Pinpoint the cell where the given text exists, returning its [x, y] midpoint coordinate. 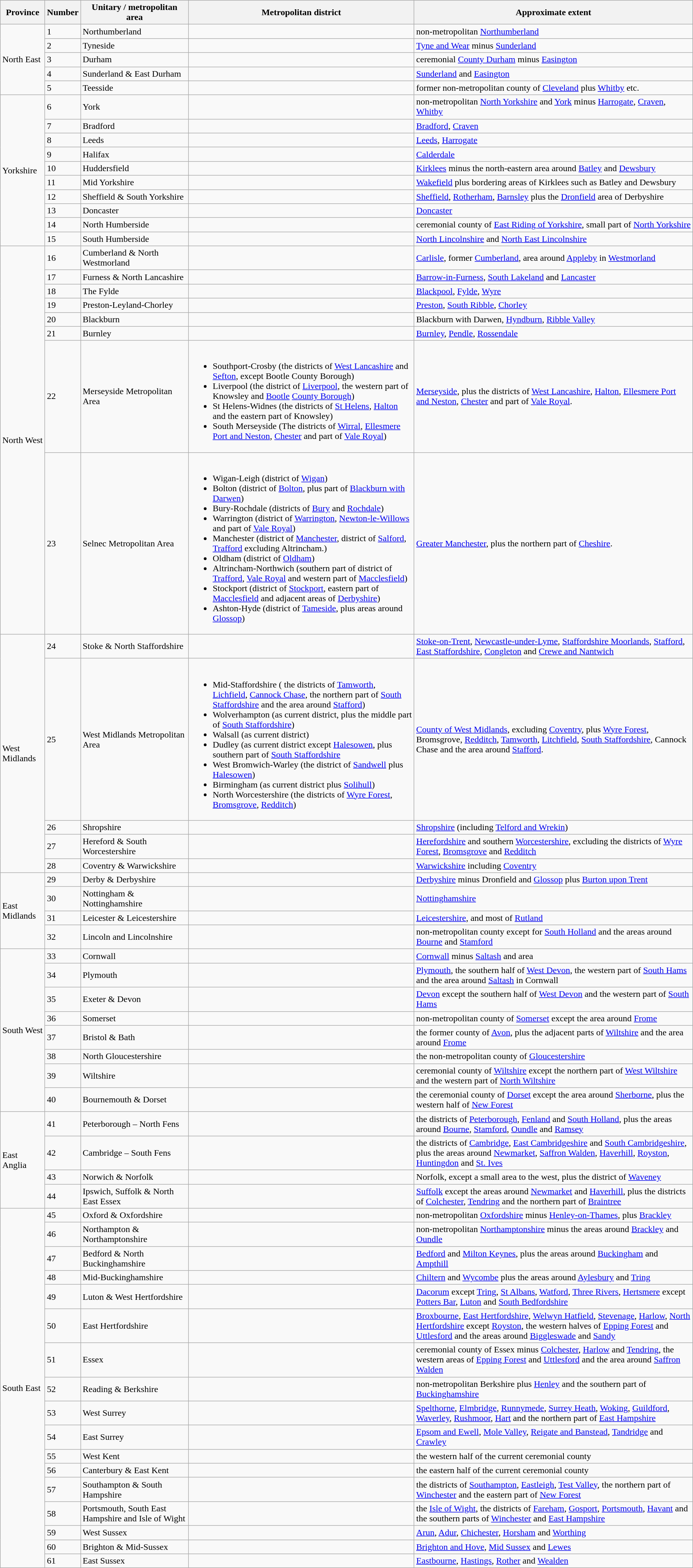
Preston-Leyland-Chorley [135, 305]
Northumberland [135, 31]
46 [63, 1234]
Southampton & South Hampshire [135, 1489]
19 [63, 305]
West Surrey [135, 1413]
Yorkshire [23, 170]
West Sussex [135, 1532]
Cambridge – South Fens [135, 1153]
Stoke-on-Trent, Newcastle-under-Lyme, Staffordshire Moorlands, Stafford, East Staffordshire, Congleton and Crewe and Nantwich [553, 646]
Brighton & Mid-Sussex [135, 1547]
Province [23, 13]
Bradford [135, 126]
Chiltern and Wycombe plus the areas around Aylesbury and Tring [553, 1278]
Selnec Metropolitan Area [135, 543]
Blackburn with Darwen, Hyndburn, Ribble Valley [553, 319]
Unitary / metropolitan area [135, 13]
Reading & Berkshire [135, 1389]
21 [63, 333]
10 [63, 168]
14 [63, 225]
Sunderland & East Durham [135, 74]
Leeds [135, 140]
the western half of the current ceremonial county [553, 1456]
Plymouth [135, 975]
Burnley, Pendle, Rossendale [553, 333]
North West [23, 440]
Suffolk except the areas around Newmarket and Haverhill, plus the districts of Colchester, Tendring and the northern part of Braintree [553, 1196]
Ipswich, Suffolk & North East Essex [135, 1196]
Brighton and Hove, Mid Sussex and Lewes [553, 1547]
Greater Manchester, plus the northern part of Cheshire. [553, 543]
56 [63, 1470]
Barrow-in-Furness, South Lakeland and Lancaster [553, 277]
Tyneside [135, 46]
Cumberland & North Westmorland [135, 258]
North Humberside [135, 225]
Bournemouth & Dorset [135, 1099]
29 [63, 880]
Blackpool, Fylde, Wyre [553, 291]
Arun, Adur, Chichester, Horsham and Worthing [553, 1532]
61 [63, 1561]
Bradford, Craven [553, 126]
Preston, South Ribble, Chorley [553, 305]
27 [63, 846]
Norfolk, except a small area to the west, plus the district of Waveney [553, 1177]
Bristol & Bath [135, 1037]
the Isle of Wight, the districts of Fareham, Gosport, Portsmouth, Havant and the southern parts of Winchester and East Hampshire [553, 1514]
East Midlands [23, 911]
39 [63, 1076]
45 [63, 1215]
Approximate extent [553, 13]
26 [63, 827]
28 [63, 866]
North Lincolnshire and North East Lincolnshire [553, 239]
Durham [135, 60]
40 [63, 1099]
12 [63, 197]
ceremonial County Durham minus Easington [553, 60]
Bedford & North Buckinghamshire [135, 1259]
Shropshire (including Telford and Wrekin) [553, 827]
Nottingham & Nottinghamshire [135, 899]
Cornwall [135, 956]
18 [63, 291]
Leicestershire, and most of Rutland [553, 918]
Herefordshire and southern Worcestershire, excluding the districts of Wyre Forest, Bromsgrove and Redditch [553, 846]
Wiltshire [135, 1076]
South East [23, 1388]
East Hertfordshire [135, 1326]
Wakefield plus bordering areas of Kirklees such as Batley and Dewsbury [553, 182]
the ceremonial county of Dorset except the area around Sherborne, plus the western half of New Forest [553, 1099]
York [135, 107]
Calderdale [553, 154]
35 [63, 999]
37 [63, 1037]
34 [63, 975]
Blackburn [135, 319]
Sheffield & South Yorkshire [135, 197]
Devon except the southern half of West Devon and the western part of South Hams [553, 999]
Lincoln and Lincolnshire [135, 937]
Portsmouth, South East Hampshire and Isle of Wight [135, 1514]
30 [63, 899]
51 [63, 1360]
Teesside [135, 88]
55 [63, 1456]
57 [63, 1489]
49 [63, 1296]
East Surrey [135, 1437]
5 [63, 88]
25 [63, 739]
Merseyside, plus the districts of West Lancashire, Halton, Ellesmere Port and Neston, Chester and part of Vale Royal. [553, 396]
Essex [135, 1360]
58 [63, 1514]
North East [23, 60]
North Gloucestershire [135, 1056]
Burnley [135, 333]
Mid Yorkshire [135, 182]
Leeds, Harrogate [553, 140]
ceremonial county of Wiltshire except the northern part of West Wiltshire and the western part of North Wiltshire [553, 1076]
47 [63, 1259]
South Humberside [135, 239]
Shropshire [135, 827]
60 [63, 1547]
the non-metropolitan county of Gloucestershire [553, 1056]
Hereford & South Worcestershire [135, 846]
former non-metropolitan county of Cleveland plus Whitby etc. [553, 88]
East Anglia [23, 1160]
non-metropolitan Oxfordshire minus Henley-on-Thames, plus Brackley [553, 1215]
Luton & West Hertfordshire [135, 1296]
Oxford & Oxfordshire [135, 1215]
Cornwall minus Saltash and area [553, 956]
Derby & Derbyshire [135, 880]
9 [63, 154]
48 [63, 1278]
2 [63, 46]
Stoke & North Staffordshire [135, 646]
20 [63, 319]
22 [63, 396]
Northampton & Northamptonshire [135, 1234]
23 [63, 543]
44 [63, 1196]
Somerset [135, 1018]
non-metropolitan Northumberland [553, 31]
Merseyside Metropolitan Area [135, 396]
54 [63, 1437]
36 [63, 1018]
Coventry & Warwickshire [135, 866]
50 [63, 1326]
non-metropolitan county of Somerset except the area around Frome [553, 1018]
South West [23, 1031]
the eastern half of the current ceremonial county [553, 1470]
Sunderland and Easington [553, 74]
Derbyshire minus Dronfield and Glossop plus Burton upon Trent [553, 880]
East Sussex [135, 1561]
Bedford and Milton Keynes, plus the areas around Buckingham and Ampthill [553, 1259]
33 [63, 956]
The Fylde [135, 291]
Canterbury & East Kent [135, 1470]
Epsom and Ewell, Mole Valley, Reigate and Banstead, Tandridge and Crawley [553, 1437]
6 [63, 107]
24 [63, 646]
52 [63, 1389]
Eastbourne, Hastings, Rother and Wealden [553, 1561]
Nottinghamshire [553, 899]
8 [63, 140]
7 [63, 126]
1 [63, 31]
Carlisle, former Cumberland, area around Appleby in Westmorland [553, 258]
Huddersfield [135, 168]
15 [63, 239]
32 [63, 937]
Halifax [135, 154]
Leicester & Leicestershire [135, 918]
Furness & North Lancashire [135, 277]
17 [63, 277]
53 [63, 1413]
16 [63, 258]
4 [63, 74]
Sheffield, Rotherham, Barnsley plus the Dronfield area of Derbyshire [553, 197]
West Kent [135, 1456]
42 [63, 1153]
non-metropolitan Northamptonshire minus the areas around Brackley and Oundle [553, 1234]
Number [63, 13]
non-metropolitan North Yorkshire and York minus Harrogate, Craven, Whitby [553, 107]
Norwich & Norfolk [135, 1177]
11 [63, 182]
non-metropolitan Berkshire plus Henley and the southern part of Buckinghamshire [553, 1389]
Spelthorne, Elmbridge, Runnymede, Surrey Heath, Woking, Guildford, Waverley, Rushmoor, Hart and the northern part of East Hampshire [553, 1413]
38 [63, 1056]
Kirklees minus the north-eastern area around Batley and Dewsbury [553, 168]
the former county of Avon, plus the adjacent parts of Wiltshire and the area around Frome [553, 1037]
59 [63, 1532]
Peterborough – North Fens [135, 1124]
3 [63, 60]
the districts of Peterborough, Fenland and South Holland, plus the areas around Bourne, Stamford, Oundle and Ramsey [553, 1124]
Plymouth, the southern half of West Devon, the western part of South Hams and the area around Saltash in Cornwall [553, 975]
43 [63, 1177]
West Midlands [23, 753]
the districts of Southampton, Eastleigh, Test Valley, the northern part of Winchester and the eastern part of New Forest [553, 1489]
ceremonial county of East Riding of Yorkshire, small part of North Yorkshire [553, 225]
13 [63, 211]
Mid-Buckinghamshire [135, 1278]
31 [63, 918]
Dacorum except Tring, St Albans, Watford, Three Rivers, Hertsmere except Potters Bar, Luton and South Bedfordshire [553, 1296]
41 [63, 1124]
West Midlands Metropolitan Area [135, 739]
non-metropolitan county except for South Holland and the areas around Bourne and Stamford [553, 937]
Metropolitan district [301, 13]
Exeter & Devon [135, 999]
Warwickshire including Coventry [553, 866]
Tyne and Wear minus Sunderland [553, 46]
